Detect which cell encompasses the target text, then output its (X, Y) center coordinate. 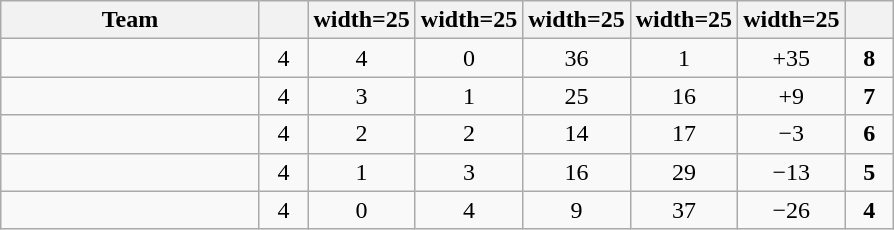
14 (576, 134)
−13 (792, 172)
−26 (792, 210)
5 (870, 172)
Team (130, 20)
29 (684, 172)
36 (576, 58)
6 (870, 134)
+35 (792, 58)
25 (576, 96)
−3 (792, 134)
9 (576, 210)
37 (684, 210)
+9 (792, 96)
7 (870, 96)
8 (870, 58)
17 (684, 134)
